Extract the [X, Y] coordinate from the center of the cell holding the provided text.  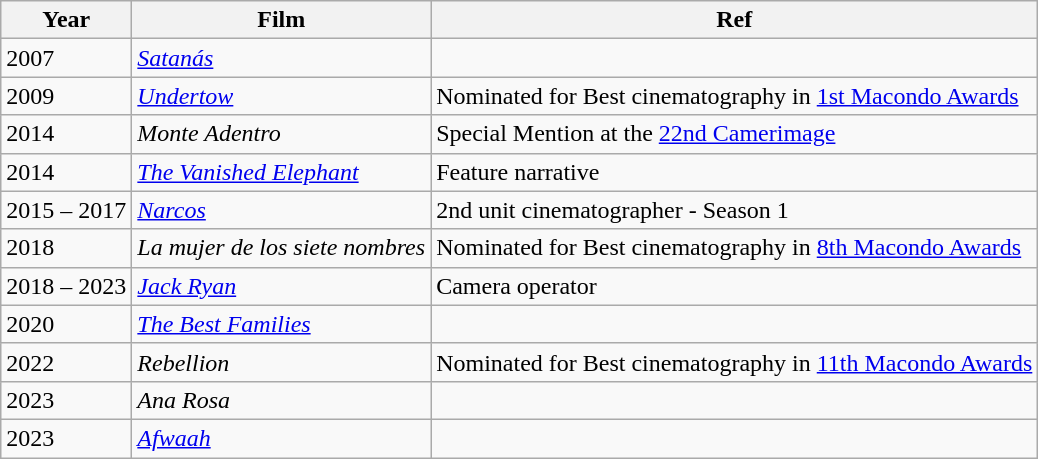
Camera operator [734, 286]
Nominated for Best cinematography in 11th Macondo Awards [734, 362]
Rebellion [282, 362]
2nd unit cinematographer - Season 1 [734, 210]
Nominated for Best cinematography in 8th Macondo Awards [734, 248]
2018 [66, 248]
Monte Adentro [282, 134]
Narcos [282, 210]
2009 [66, 96]
Feature narrative [734, 172]
2020 [66, 324]
2007 [66, 58]
The Vanished Elephant [282, 172]
Year [66, 20]
Satanás [282, 58]
La mujer de los siete nombres [282, 248]
2022 [66, 362]
2018 – 2023 [66, 286]
2015 – 2017 [66, 210]
Special Mention at the 22nd Camerimage [734, 134]
Ref [734, 20]
Nominated for Best cinematography in 1st Macondo Awards [734, 96]
Ana Rosa [282, 400]
Jack Ryan [282, 286]
Undertow [282, 96]
Film [282, 20]
Afwaah [282, 438]
The Best Families [282, 324]
